Extract the [x, y] coordinate from the center of the cell holding the provided text.  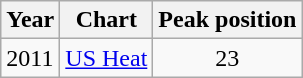
Year [30, 20]
23 [228, 58]
US Heat [106, 58]
Peak position [228, 20]
2011 [30, 58]
Chart [106, 20]
